Capture the cell that displays the provided text and extract its (X, Y) central coordinate. 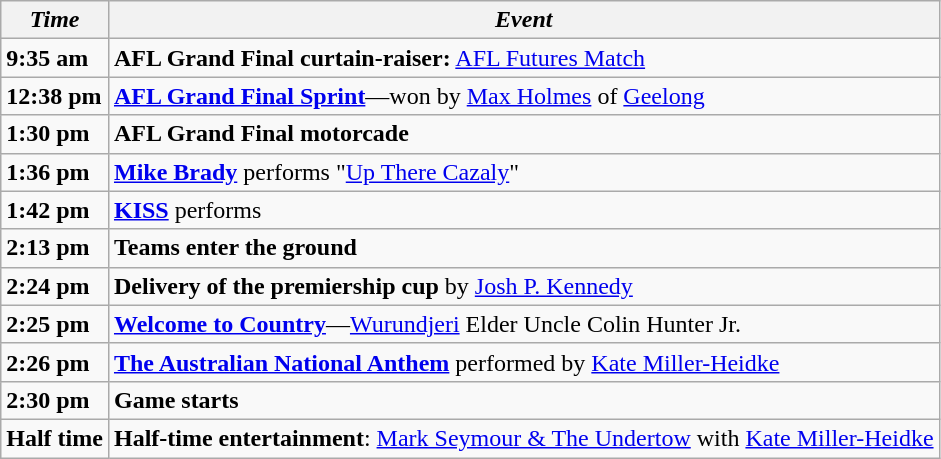
AFL Grand Final curtain-raiser: AFL Futures Match (524, 58)
2:30 pm (55, 400)
AFL Grand Final Sprint—won by Max Holmes of Geelong (524, 96)
1:36 pm (55, 172)
KISS performs (524, 210)
9:35 am (55, 58)
Half-time entertainment: Mark Seymour & The Undertow with Kate Miller-Heidke (524, 438)
2:26 pm (55, 362)
1:42 pm (55, 210)
12:38 pm (55, 96)
Teams enter the ground (524, 248)
Mike Brady performs "Up There Cazaly" (524, 172)
2:24 pm (55, 286)
2:25 pm (55, 324)
Half time (55, 438)
Game starts (524, 400)
Event (524, 20)
1:30 pm (55, 134)
AFL Grand Final motorcade (524, 134)
The Australian National Anthem performed by Kate Miller-Heidke (524, 362)
Delivery of the premiership cup by Josh P. Kennedy (524, 286)
2:13 pm (55, 248)
Welcome to Country—Wurundjeri Elder Uncle Colin Hunter Jr. (524, 324)
Time (55, 20)
